Provide the [x, y] coordinate of the cell's center where the given text is located.  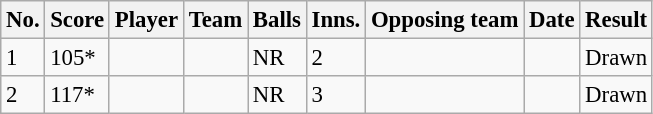
No. [23, 20]
117* [78, 95]
Opposing team [445, 20]
105* [78, 58]
Player [146, 20]
3 [336, 95]
Result [616, 20]
Date [552, 20]
Inns. [336, 20]
1 [23, 58]
Score [78, 20]
Balls [278, 20]
Team [215, 20]
